Scan for the cell matching the given text and deliver its (x, y) coordinate at center. 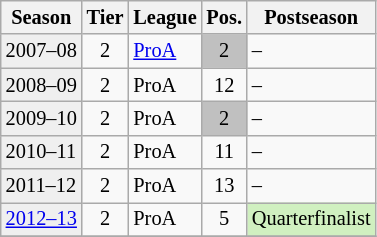
2011–12 (42, 186)
5 (224, 219)
Tier (106, 17)
13 (224, 186)
Pos. (224, 17)
2010–11 (42, 152)
11 (224, 152)
2012–13 (42, 219)
Season (42, 17)
2008–09 (42, 85)
Postseason (312, 17)
2007–08 (42, 51)
League (164, 17)
12 (224, 85)
2009–10 (42, 118)
Quarterfinalist (312, 219)
